Return the (x, y) coordinate for the center point of the cell that contains the specified text.  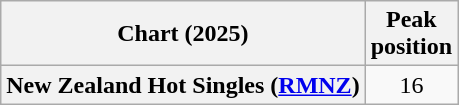
16 (411, 85)
New Zealand Hot Singles (RMNZ) (183, 85)
Chart (2025) (183, 34)
Peakposition (411, 34)
